Scan for the cell matching the given text and deliver its [x, y] coordinate at center. 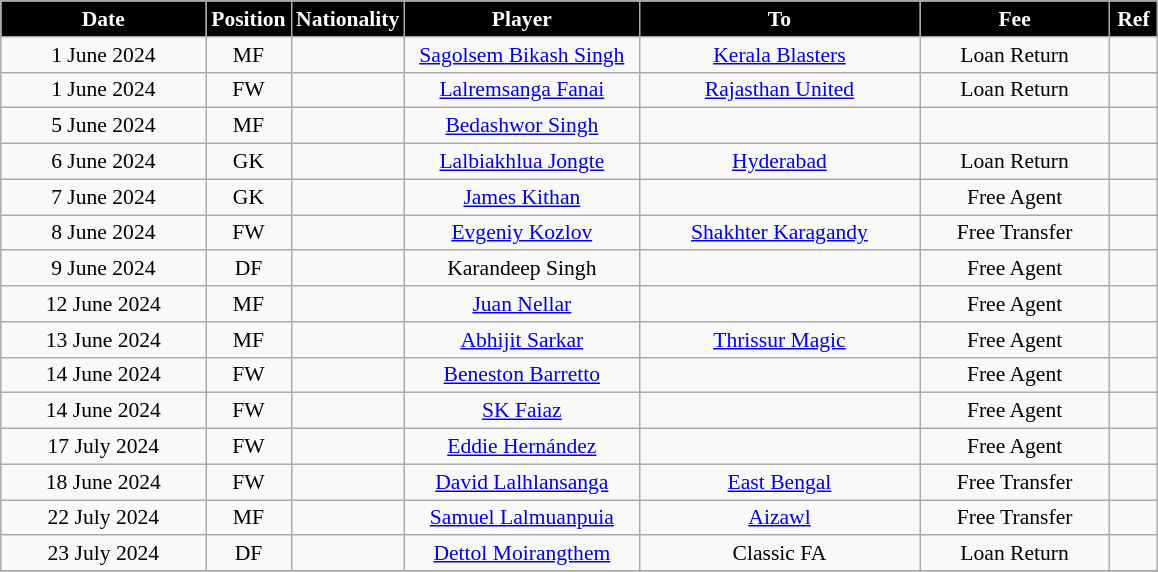
6 June 2024 [104, 162]
9 June 2024 [104, 269]
18 June 2024 [104, 482]
Aizawl [779, 518]
17 July 2024 [104, 447]
8 June 2024 [104, 233]
Lalbiakhlua Jongte [522, 162]
David Lalhlansanga [522, 482]
7 June 2024 [104, 197]
East Bengal [779, 482]
To [779, 19]
13 June 2024 [104, 340]
Fee [1015, 19]
Classic FA [779, 554]
Kerala Blasters [779, 55]
5 June 2024 [104, 126]
Beneston Barretto [522, 375]
James Kithan [522, 197]
Evgeniy Kozlov [522, 233]
Dettol Moirangthem [522, 554]
Ref [1134, 19]
Samuel Lalmuanpuia [522, 518]
Shakhter Karagandy [779, 233]
Player [522, 19]
Date [104, 19]
12 June 2024 [104, 304]
22 July 2024 [104, 518]
Juan Nellar [522, 304]
Thrissur Magic [779, 340]
SK Faiaz [522, 411]
Eddie Hernández [522, 447]
Karandeep Singh [522, 269]
Nationality [348, 19]
Abhijit Sarkar [522, 340]
Lalremsanga Fanai [522, 90]
Sagolsem Bikash Singh [522, 55]
Hyderabad [779, 162]
Position [248, 19]
Rajasthan United [779, 90]
23 July 2024 [104, 554]
Bedashwor Singh [522, 126]
